For the text-containing cell, return its midpoint in (X, Y) coordinate format. 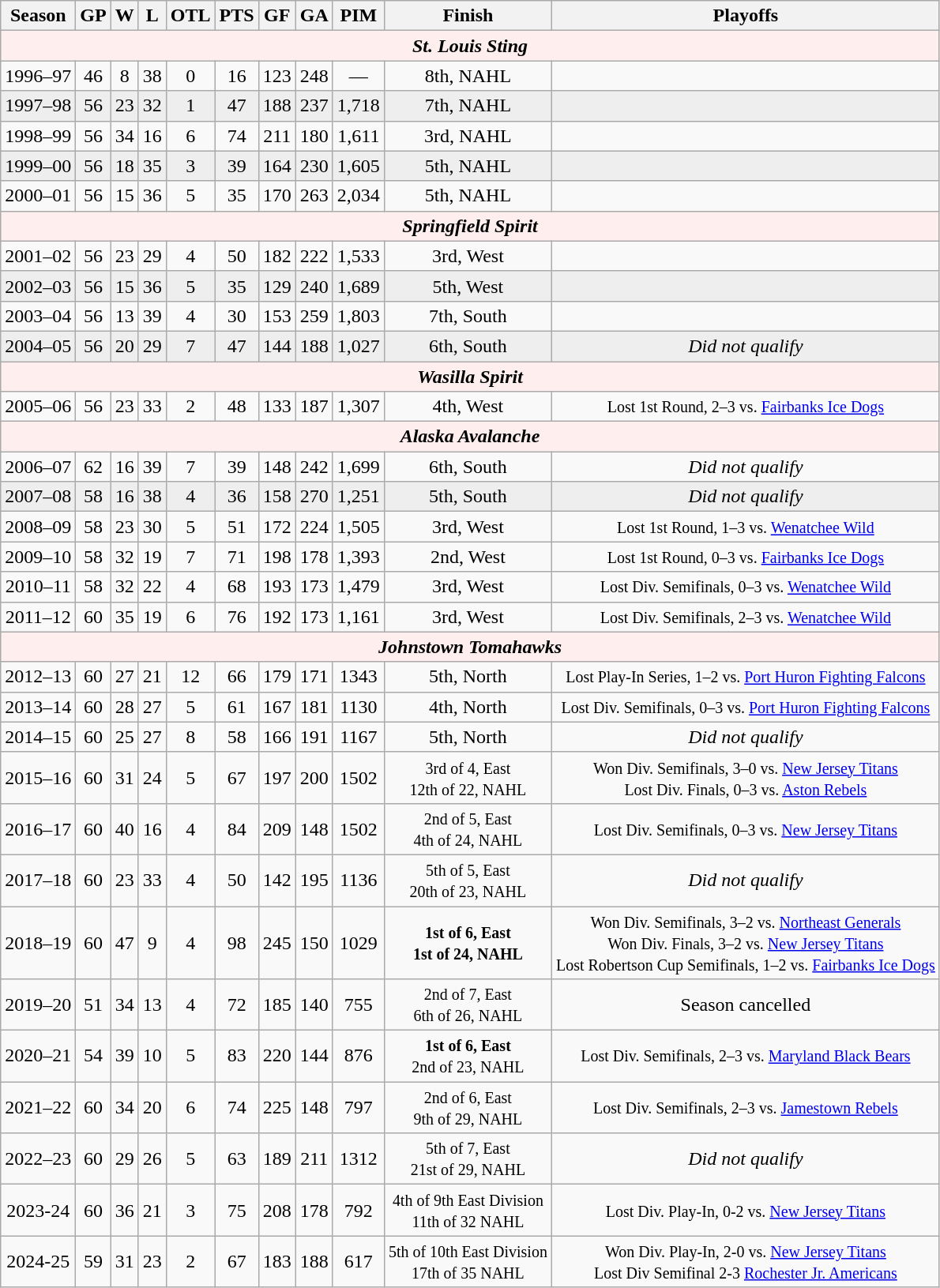
172 (276, 527)
2012–13 (38, 677)
129 (276, 286)
Springfield Spirit (471, 226)
270 (314, 497)
192 (276, 617)
1,505 (359, 527)
198 (276, 557)
Lost 1st Round, 0–3 vs. Fairbanks Ice Dogs (746, 557)
2005–06 (38, 407)
54 (93, 1057)
2015–16 (38, 777)
1136 (359, 880)
200 (314, 777)
Finish (468, 16)
2009–10 (38, 557)
4th, West (468, 407)
1,803 (359, 316)
1,611 (359, 136)
1,393 (359, 557)
Alaska Avalanche (471, 437)
191 (314, 737)
1167 (359, 737)
Lost Div. Semifinals, 2–3 vs. Jamestown Rebels (746, 1107)
222 (314, 256)
245 (276, 943)
OTL (190, 16)
Won Div. Play-In, 2-0 vs. New Jersey TitansLost Div Semifinal 2-3 Rochester Jr. Americans (746, 1262)
63 (237, 1159)
2018–19 (38, 943)
24 (152, 777)
1130 (359, 707)
755 (359, 1004)
1997–98 (38, 106)
208 (276, 1210)
189 (276, 1159)
0 (190, 76)
2013–14 (38, 707)
76 (237, 617)
Lost Play-In Series, 1–2 vs. Port Huron Fighting Falcons (746, 677)
GA (314, 16)
259 (314, 316)
1998–99 (38, 136)
Lost 1st Round, 2–3 vs. Fairbanks Ice Dogs (746, 407)
Lost Div. Semifinals, 0–3 vs. Port Huron Fighting Falcons (746, 707)
179 (276, 677)
Won Div. Semifinals, 3–2 vs. Northeast GeneralsWon Div. Finals, 3–2 vs. New Jersey TitansLost Robertson Cup Semifinals, 1–2 vs. Fairbanks Ice Dogs (746, 943)
5th, West (468, 286)
1,251 (359, 497)
1,027 (359, 346)
72 (237, 1004)
98 (237, 943)
2007–08 (38, 497)
183 (276, 1262)
2008–09 (38, 527)
187 (314, 407)
1,533 (359, 256)
— (359, 76)
75 (237, 1210)
240 (314, 286)
Johnstown Tomahawks (471, 647)
Lost Div. Semifinals, 2–3 vs. Maryland Black Bears (746, 1057)
2020–21 (38, 1057)
248 (314, 76)
Lost Div. Semifinals, 2–3 vs. Wenatchee Wild (746, 617)
1,718 (359, 106)
46 (93, 76)
84 (237, 829)
71 (237, 557)
66 (237, 677)
1312 (359, 1159)
1343 (359, 677)
180 (314, 136)
1st of 6, East2nd of 23, NAHL (468, 1057)
230 (314, 166)
2001–02 (38, 256)
2021–22 (38, 1107)
2014–15 (38, 737)
48 (237, 407)
166 (276, 737)
197 (276, 777)
2004–05 (38, 346)
158 (276, 497)
133 (276, 407)
St. Louis Sting (471, 46)
1,699 (359, 467)
2nd of 7, East6th of 26, NAHL (468, 1004)
209 (276, 829)
59 (93, 1262)
2002–03 (38, 286)
1999–00 (38, 166)
18 (125, 166)
2019–20 (38, 1004)
1,689 (359, 286)
1,307 (359, 407)
61 (237, 707)
2000–01 (38, 196)
PTS (237, 16)
142 (276, 880)
2,034 (359, 196)
181 (314, 707)
2023-24 (38, 1210)
171 (314, 677)
26 (152, 1159)
225 (276, 1107)
1,479 (359, 587)
10 (152, 1057)
PIM (359, 16)
Lost 1st Round, 1–3 vs. Wenatchee Wild (746, 527)
7th, NAHL (468, 106)
153 (276, 316)
12 (190, 677)
Wasilla Spirit (471, 377)
1st of 6, East1st of 24, NAHL (468, 943)
195 (314, 880)
2nd of 6, East9th of 29, NAHL (468, 1107)
3rd, NAHL (468, 136)
2nd, West (468, 557)
22 (152, 587)
220 (276, 1057)
2010–11 (38, 587)
2016–17 (38, 829)
Lost Div. Semifinals, 0–3 vs. Wenatchee Wild (746, 587)
1,161 (359, 617)
263 (314, 196)
4th, North (468, 707)
83 (237, 1057)
GF (276, 16)
167 (276, 707)
237 (314, 106)
62 (93, 467)
617 (359, 1262)
Lost Div. Play-In, 0-2 vs. New Jersey Titans (746, 1210)
792 (359, 1210)
1996–97 (38, 76)
2003–04 (38, 316)
2022–23 (38, 1159)
2006–07 (38, 467)
9 (152, 943)
150 (314, 943)
2nd of 5, East4th of 24, NAHL (468, 829)
25 (125, 737)
182 (276, 256)
Won Div. Semifinals, 3–0 vs. New Jersey TitansLost Div. Finals, 0–3 vs. Aston Rebels (746, 777)
2024-25 (38, 1262)
3rd of 4, East 12th of 22, NAHL (468, 777)
170 (276, 196)
Season (38, 16)
123 (276, 76)
40 (125, 829)
7th, South (468, 316)
68 (237, 587)
5th of 5, East20th of 23, NAHL (468, 880)
4th of 9th East Division11th of 32 NAHL (468, 1210)
876 (359, 1057)
224 (314, 527)
1 (190, 106)
L (152, 16)
5th of 7, East21st of 29, NAHL (468, 1159)
GP (93, 16)
Season cancelled (746, 1004)
2017–18 (38, 880)
1,605 (359, 166)
2011–12 (38, 617)
193 (276, 587)
1029 (359, 943)
28 (125, 707)
5th, South (468, 497)
185 (276, 1004)
5th of 10th East Division17th of 35 NAHL (468, 1262)
242 (314, 467)
140 (314, 1004)
164 (276, 166)
8th, NAHL (468, 76)
Lost Div. Semifinals, 0–3 vs. New Jersey Titans (746, 829)
W (125, 16)
Playoffs (746, 16)
797 (359, 1107)
